Return the [X, Y] coordinate for the center point of the cell that contains the specified text.  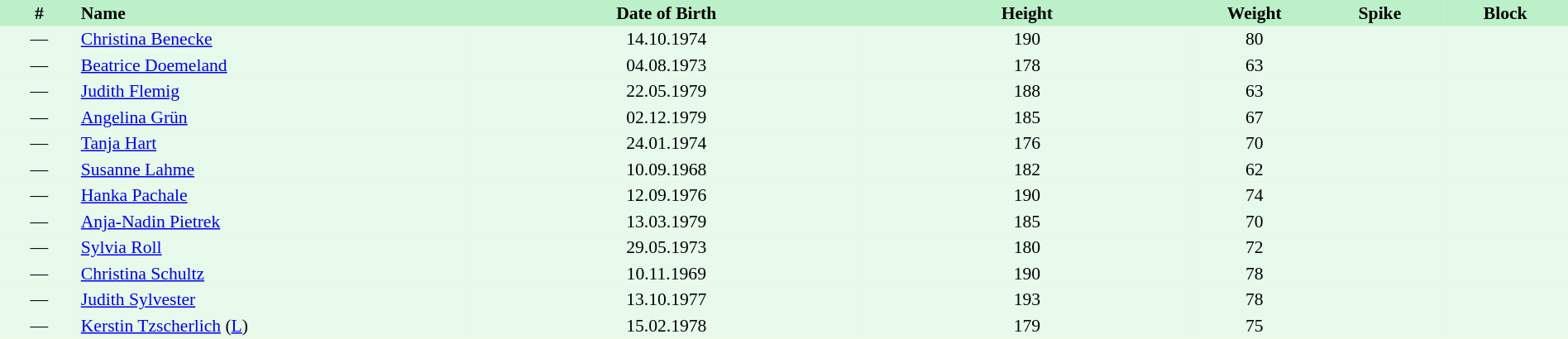
179 [1027, 326]
Kerstin Tzscherlich (L) [275, 326]
188 [1027, 91]
Sylvia Roll [275, 248]
Spike [1380, 13]
62 [1255, 169]
Block [1505, 13]
67 [1255, 117]
75 [1255, 326]
193 [1027, 299]
22.05.1979 [667, 91]
Christina Benecke [275, 40]
10.11.1969 [667, 274]
Weight [1255, 13]
04.08.1973 [667, 65]
Christina Schultz [275, 274]
Susanne Lahme [275, 169]
13.03.1979 [667, 222]
13.10.1977 [667, 299]
Height [1027, 13]
14.10.1974 [667, 40]
178 [1027, 65]
Judith Flemig [275, 91]
74 [1255, 195]
72 [1255, 248]
29.05.1973 [667, 248]
Date of Birth [667, 13]
# [40, 13]
Name [275, 13]
15.02.1978 [667, 326]
182 [1027, 169]
176 [1027, 144]
80 [1255, 40]
Tanja Hart [275, 144]
Judith Sylvester [275, 299]
02.12.1979 [667, 117]
Hanka Pachale [275, 195]
Angelina Grün [275, 117]
Beatrice Doemeland [275, 65]
10.09.1968 [667, 169]
12.09.1976 [667, 195]
24.01.1974 [667, 144]
180 [1027, 248]
Anja-Nadin Pietrek [275, 222]
